Find where the given text appears and provide that cell's center as [x, y] coordinate. 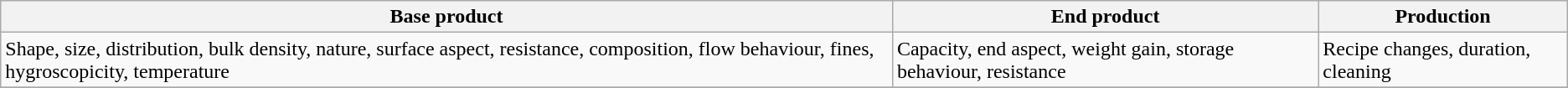
Recipe changes, duration, cleaning [1442, 60]
Capacity, end aspect, weight gain, storage behaviour, resistance [1105, 60]
Production [1442, 17]
End product [1105, 17]
Shape, size, distribution, bulk density, nature, surface aspect, resistance, composition, flow behaviour, fines, hygroscopicity, temperature [447, 60]
Base product [447, 17]
